Find where the given text appears and provide that cell's center as (x, y) coordinate. 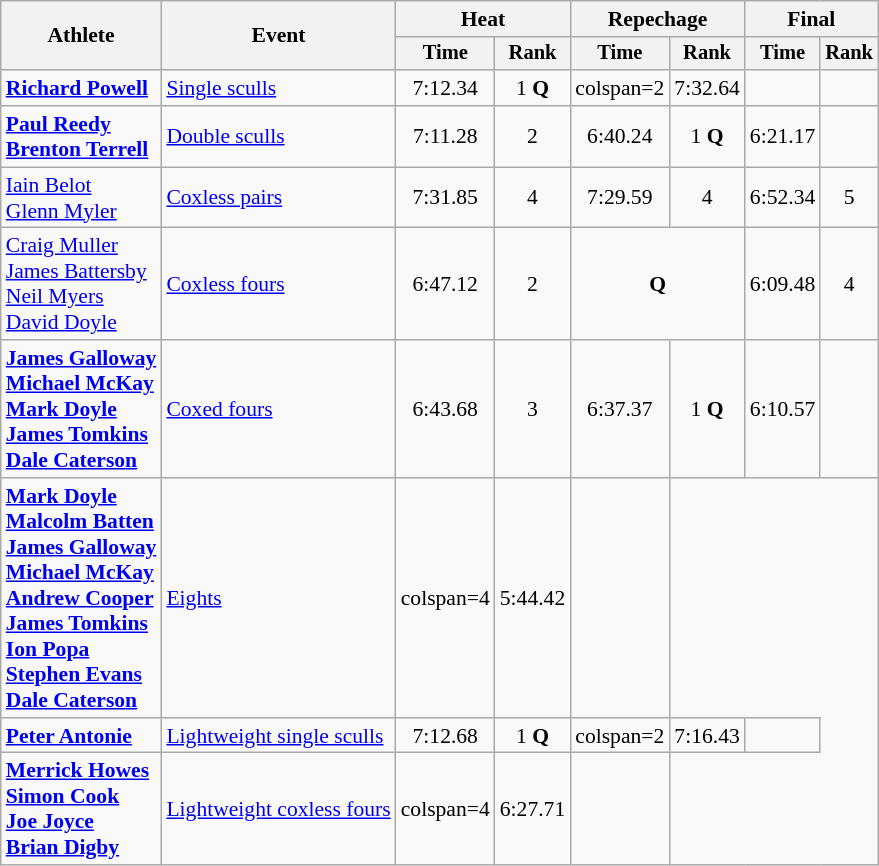
Lightweight single sculls (278, 736)
7:11.28 (446, 136)
6:37.37 (620, 409)
Coxless pairs (278, 198)
6:27.71 (532, 809)
Event (278, 36)
Coxed fours (278, 409)
Mark DoyleMalcolm BattenJames GallowayMichael McKayAndrew CooperJames TomkinsIon PopaStephen EvansDale Caterson (82, 598)
Craig MullerJames BattersbyNeil MyersDavid Doyle (82, 284)
7:16.43 (706, 736)
6:47.12 (446, 284)
Peter Antonie (82, 736)
Richard Powell (82, 88)
Final (812, 19)
Merrick HowesSimon CookJoe JoyceBrian Digby (82, 809)
Double sculls (278, 136)
Single sculls (278, 88)
Lightweight coxless fours (278, 809)
Heat (484, 19)
6:52.34 (782, 198)
Q (658, 284)
7:31.85 (446, 198)
6:21.17 (782, 136)
6:10.57 (782, 409)
6:43.68 (446, 409)
6:40.24 (620, 136)
3 (532, 409)
Repechage (658, 19)
Iain BelotGlenn Myler (82, 198)
7:12.68 (446, 736)
7:12.34 (446, 88)
Coxless fours (278, 284)
5:44.42 (532, 598)
6:09.48 (782, 284)
James GallowayMichael McKayMark DoyleJames TomkinsDale Caterson (82, 409)
Paul ReedyBrenton Terrell (82, 136)
7:32.64 (706, 88)
5 (849, 198)
Eights (278, 598)
7:29.59 (620, 198)
Athlete (82, 36)
